Provide the (X, Y) coordinate of the cell's center where the given text is located.  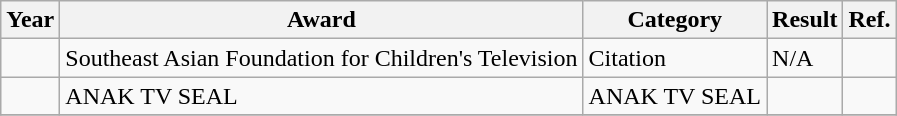
N/A (805, 58)
Ref. (870, 20)
Citation (675, 58)
Result (805, 20)
Southeast Asian Foundation for Children's Television (322, 58)
Year (30, 20)
Award (322, 20)
Category (675, 20)
